For the text-containing cell, return its midpoint in [x, y] coordinate format. 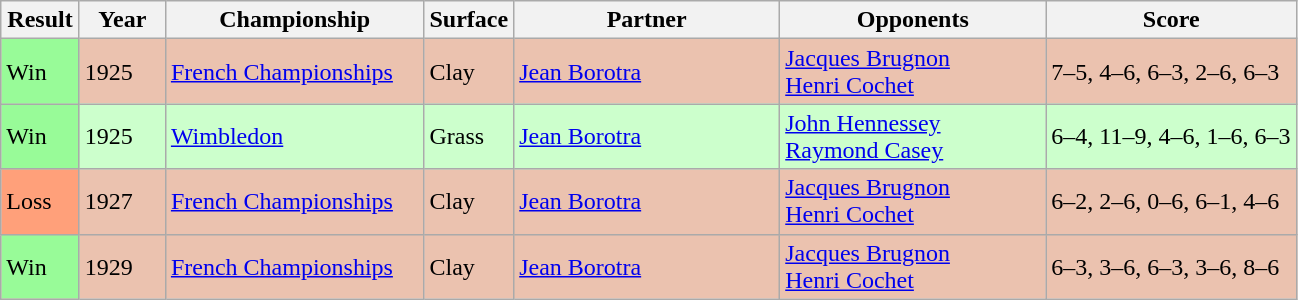
6–3, 3–6, 6–3, 3–6, 8–6 [1172, 266]
1929 [122, 266]
Wimbledon [294, 136]
1927 [122, 202]
7–5, 4–6, 6–3, 2–6, 6–3 [1172, 72]
John Hennessey Raymond Casey [913, 136]
6–2, 2–6, 0–6, 6–1, 4–6 [1172, 202]
Grass [469, 136]
Partner [647, 20]
Score [1172, 20]
Result [40, 20]
Loss [40, 202]
Opponents [913, 20]
Surface [469, 20]
6–4, 11–9, 4–6, 1–6, 6–3 [1172, 136]
Championship [294, 20]
Year [122, 20]
